From the cell containing the given text, extract its center point as (x, y) coordinate. 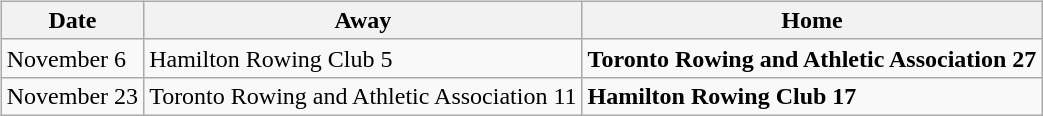
Toronto Rowing and Athletic Association 27 (812, 58)
November 23 (72, 96)
Away (363, 20)
Hamilton Rowing Club 17 (812, 96)
November 6 (72, 58)
Date (72, 20)
Home (812, 20)
Hamilton Rowing Club 5 (363, 58)
Toronto Rowing and Athletic Association 11 (363, 96)
